Detect which cell encompasses the target text, then output its (X, Y) center coordinate. 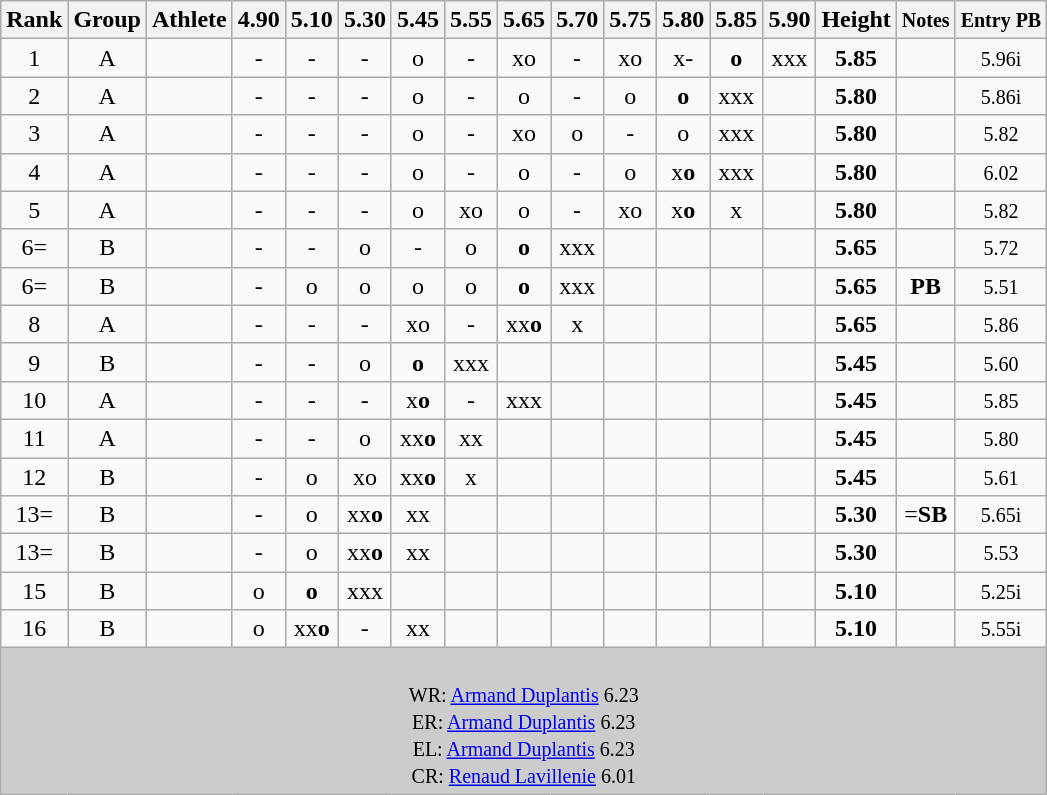
5 (34, 210)
5.86i (1001, 96)
9 (34, 362)
Height (856, 20)
1 (34, 58)
15 (34, 591)
5.61 (1001, 477)
5.90 (790, 20)
5.51 (1001, 286)
5.70 (578, 20)
5.55 (470, 20)
4.90 (258, 20)
2 (34, 96)
5.53 (1001, 553)
4 (34, 172)
5.75 (630, 20)
PB (926, 286)
5.96i (1001, 58)
Group (108, 20)
5.65i (1001, 515)
5.86 (1001, 324)
5.25i (1001, 591)
Rank (34, 20)
16 (34, 629)
Notes (926, 20)
5.72 (1001, 248)
10 (34, 400)
5.60 (1001, 362)
8 (34, 324)
6.02 (1001, 172)
x- (684, 58)
11 (34, 438)
=SB (926, 515)
WR: Armand Duplantis 6.23ER: Armand Duplantis 6.23 EL: Armand Duplantis 6.23CR: Renaud Lavillenie 6.01 (524, 721)
12 (34, 477)
3 (34, 134)
5.55i (1001, 629)
Entry PB (1001, 20)
Athlete (190, 20)
